Scan for the cell matching the given text and deliver its [X, Y] coordinate at center. 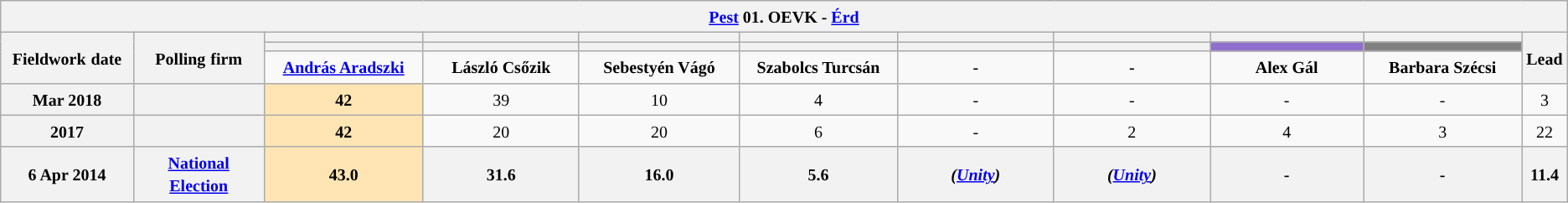
Alex Gál [1287, 67]
6 [818, 131]
31.6 [501, 174]
Mar 2018 [67, 99]
Fieldwork date [67, 58]
10 [658, 99]
43.0 [343, 174]
2 [1132, 131]
Szabolcs Turcsán [818, 67]
5.6 [818, 174]
22 [1545, 131]
6 Apr 2014 [67, 174]
László Csőzik [501, 67]
Pest 01. OEVK - Érd [784, 17]
Barbara Szécsi [1442, 67]
39 [501, 99]
András Aradszki [343, 67]
National Election [199, 174]
2017 [67, 131]
Lead [1545, 58]
Polling firm [199, 58]
11.4 [1545, 174]
16.0 [658, 174]
Sebestyén Vágó [658, 67]
